Provide the [X, Y] coordinate of the cell's center where the given text is located.  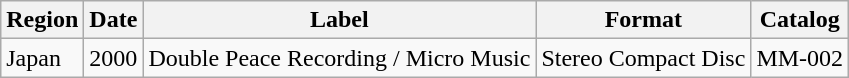
Format [644, 20]
Label [340, 20]
Catalog [800, 20]
2000 [114, 58]
Region [42, 20]
Japan [42, 58]
Date [114, 20]
MM-002 [800, 58]
Stereo Compact Disc [644, 58]
Double Peace Recording / Micro Music [340, 58]
